Pinpoint the cell where the given text exists, returning its (x, y) midpoint coordinate. 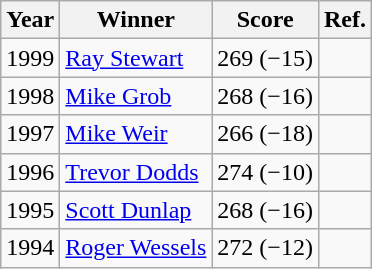
1999 (30, 58)
Mike Grob (136, 96)
266 (−18) (266, 134)
1997 (30, 134)
269 (−15) (266, 58)
1994 (30, 248)
Year (30, 20)
1996 (30, 172)
Score (266, 20)
Roger Wessels (136, 248)
Ray Stewart (136, 58)
1998 (30, 96)
1995 (30, 210)
Winner (136, 20)
Scott Dunlap (136, 210)
Ref. (344, 20)
272 (−12) (266, 248)
Trevor Dodds (136, 172)
Mike Weir (136, 134)
274 (−10) (266, 172)
